Identify which cell holds the provided text, then report its [X, Y] central coordinate. 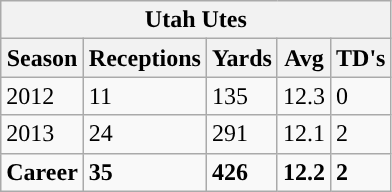
2012 [42, 96]
Career [42, 172]
2013 [42, 134]
0 [361, 96]
12.3 [304, 96]
Avg [304, 58]
24 [144, 134]
Utah Utes [196, 20]
12.1 [304, 134]
291 [242, 134]
Season [42, 58]
35 [144, 172]
426 [242, 172]
TD's [361, 58]
11 [144, 96]
Yards [242, 58]
135 [242, 96]
Receptions [144, 58]
12.2 [304, 172]
